Pinpoint the cell where the given text exists, returning its [x, y] midpoint coordinate. 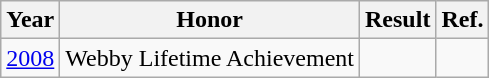
2008 [30, 58]
Honor [210, 20]
Result [398, 20]
Ref. [462, 20]
Year [30, 20]
Webby Lifetime Achievement [210, 58]
